Search for the cell housing the specified text and yield its (X, Y) center coordinate. 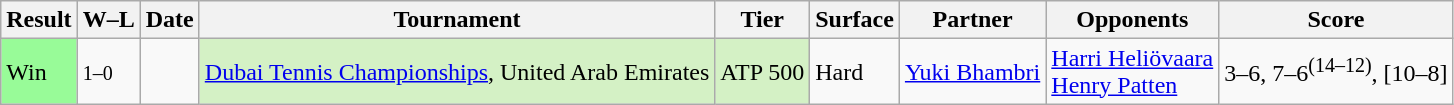
Harri Heliövaara Henry Patten (1132, 72)
Partner (972, 20)
Surface (855, 20)
Date (170, 20)
Result (39, 20)
Tier (762, 20)
Yuki Bhambri (972, 72)
Win (39, 72)
ATP 500 (762, 72)
3–6, 7–6(14–12), [10–8] (1336, 72)
Dubai Tennis Championships, United Arab Emirates (457, 72)
Hard (855, 72)
1–0 (108, 72)
Score (1336, 20)
Opponents (1132, 20)
W–L (108, 20)
Tournament (457, 20)
